Scan for the cell matching the given text and deliver its (x, y) coordinate at center. 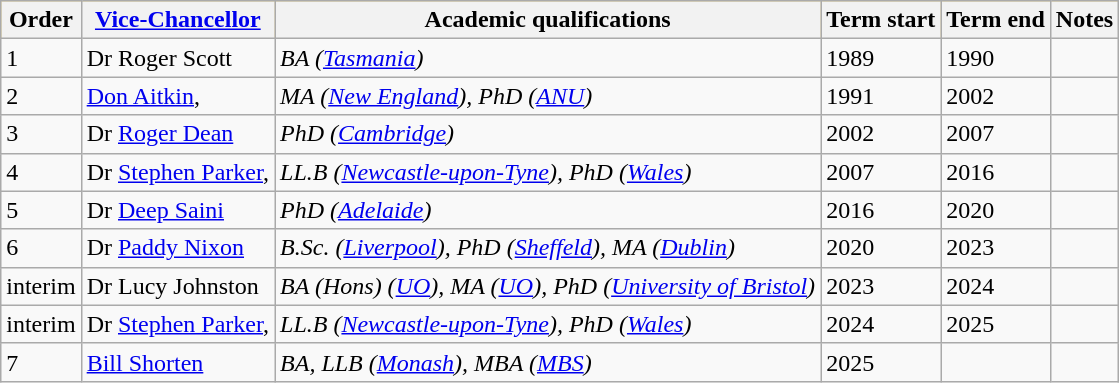
Notes (1084, 20)
1990 (996, 58)
Dr Paddy Nixon (178, 248)
Academic qualifications (548, 20)
5 (41, 210)
Order (41, 20)
1991 (881, 96)
3 (41, 134)
Term start (881, 20)
1 (41, 58)
BA (Tasmania) (548, 58)
Dr Deep Saini (178, 210)
PhD (Adelaide) (548, 210)
PhD (Cambridge) (548, 134)
BA (Hons) (UO), MA (UO), PhD (University of Bristol) (548, 286)
Dr Roger Scott (178, 58)
BA, LLB (Monash), MBA (MBS) (548, 362)
Dr Lucy Johnston (178, 286)
4 (41, 172)
MA (New England), PhD (ANU) (548, 96)
Term end (996, 20)
Don Aitkin, (178, 96)
6 (41, 248)
7 (41, 362)
Vice-Chancellor (178, 20)
B.Sc. (Liverpool), PhD (Sheffeld), MA (Dublin) (548, 248)
Dr Roger Dean (178, 134)
Bill Shorten (178, 362)
2 (41, 96)
1989 (881, 58)
